Search for the cell housing the specified text and yield its [x, y] center coordinate. 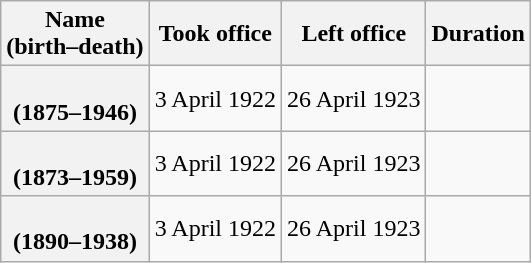
Left office [354, 34]
(1873–1959) [75, 164]
Name(birth–death) [75, 34]
(1890–1938) [75, 228]
(1875–1946) [75, 98]
Took office [215, 34]
Duration [478, 34]
